Return the [x, y] coordinate for the center point of the cell that contains the specified text.  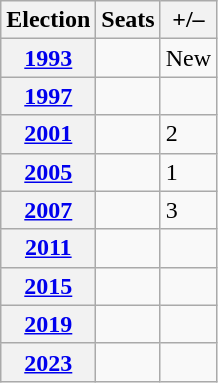
2011 [48, 248]
3 [188, 210]
2 [188, 134]
2019 [48, 324]
2023 [48, 362]
1997 [48, 96]
1 [188, 172]
2005 [48, 172]
2001 [48, 134]
Seats [128, 20]
1993 [48, 58]
Election [48, 20]
New [188, 58]
+/– [188, 20]
2007 [48, 210]
2015 [48, 286]
